Extract the [X, Y] coordinate from the center of the cell holding the provided text.  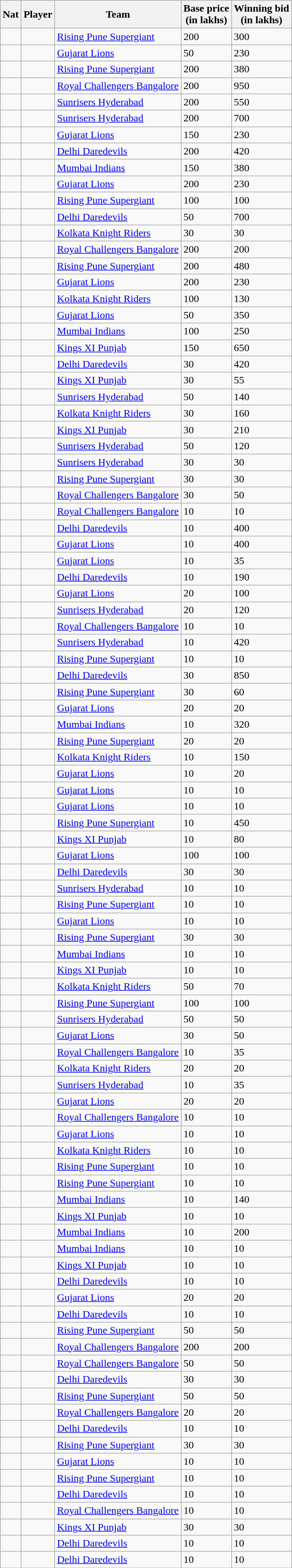
80 [262, 839]
450 [262, 823]
130 [262, 299]
350 [262, 315]
Base price(in lakhs) [206, 15]
550 [262, 102]
320 [262, 724]
190 [262, 577]
950 [262, 86]
Nat [11, 15]
55 [262, 380]
250 [262, 331]
210 [262, 429]
480 [262, 266]
Player [38, 15]
Winning bid(in lakhs) [262, 15]
300 [262, 37]
Team [118, 15]
60 [262, 691]
70 [262, 986]
160 [262, 413]
850 [262, 675]
650 [262, 348]
